Search for the cell housing the specified text and yield its (x, y) center coordinate. 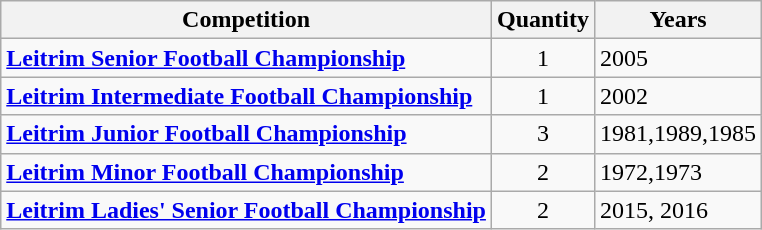
Leitrim Intermediate Football Championship (246, 96)
Competition (246, 20)
Years (678, 20)
2005 (678, 58)
2015, 2016 (678, 210)
Leitrim Junior Football Championship (246, 134)
2002 (678, 96)
Leitrim Senior Football Championship (246, 58)
1972,1973 (678, 172)
Quantity (542, 20)
1981,1989,1985 (678, 134)
3 (542, 134)
Leitrim Minor Football Championship (246, 172)
Leitrim Ladies' Senior Football Championship (246, 210)
